From the cell containing the given text, extract its center point as [X, Y] coordinate. 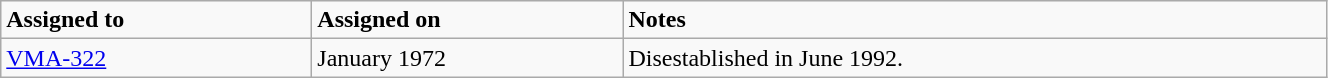
Notes [975, 20]
VMA-322 [156, 58]
Disestablished in June 1992. [975, 58]
Assigned to [156, 20]
Assigned on [468, 20]
January 1972 [468, 58]
